Find where the given text appears and provide that cell's center as [x, y] coordinate. 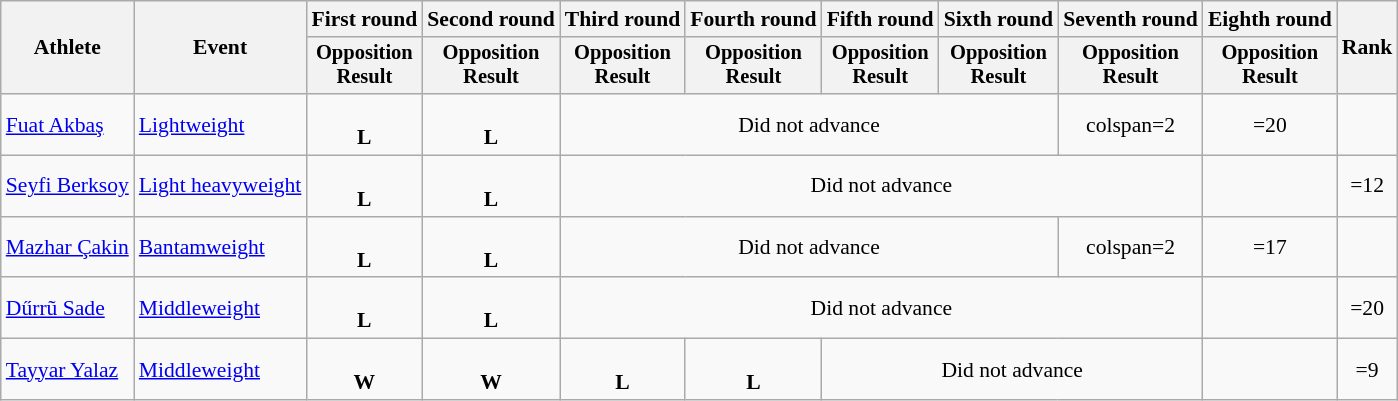
Fuat Akbaş [68, 124]
Second round [491, 19]
Lightweight [220, 124]
Light heavyweight [220, 186]
=17 [1270, 248]
Dűrrũ Sade [68, 308]
=9 [1368, 370]
Mazhar Çakin [68, 248]
Seyfi Berksoy [68, 186]
Athlete [68, 48]
Eighth round [1270, 19]
Fifth round [880, 19]
=12 [1368, 186]
Fourth round [753, 19]
Third round [623, 19]
Rank [1368, 48]
First round [364, 19]
Sixth round [999, 19]
Tayyar Yalaz [68, 370]
Event [220, 48]
Seventh round [1130, 19]
Bantamweight [220, 248]
